Scan for the cell matching the given text and deliver its (x, y) coordinate at center. 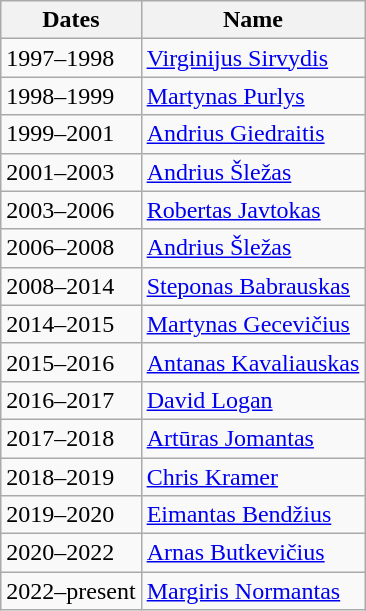
Robertas Javtokas (253, 210)
2014–2015 (71, 324)
1997–1998 (71, 58)
2003–2006 (71, 210)
2008–2014 (71, 286)
2016–2017 (71, 400)
2006–2008 (71, 248)
Margiris Normantas (253, 591)
Antanas Kavaliauskas (253, 362)
Andrius Giedraitis (253, 134)
Steponas Babrauskas (253, 286)
Name (253, 20)
1998–1999 (71, 96)
Artūras Jomantas (253, 438)
2019–2020 (71, 515)
2001–2003 (71, 172)
Martynas Gecevičius (253, 324)
2015–2016 (71, 362)
2018–2019 (71, 477)
Chris Kramer (253, 477)
Martynas Purlys (253, 96)
1999–2001 (71, 134)
2017–2018 (71, 438)
Dates (71, 20)
Virginijus Sirvydis (253, 58)
Arnas Butkevičius (253, 553)
Eimantas Bendžius (253, 515)
2020–2022 (71, 553)
David Logan (253, 400)
2022–present (71, 591)
